Output the [x, y] coordinate of the center of the cell containing the given text.  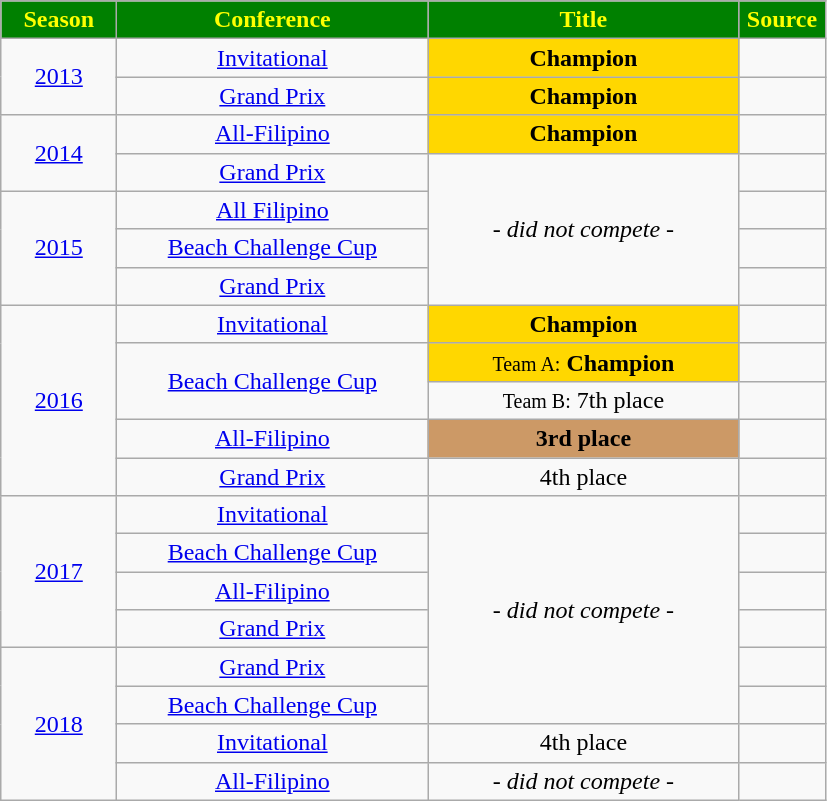
Season [59, 20]
2017 [59, 572]
Team A: Champion [584, 362]
Title [584, 20]
Conference [272, 20]
Team B: 7th place [584, 400]
Source [782, 20]
2018 [59, 724]
2013 [59, 77]
3rd place [584, 438]
2015 [59, 248]
2014 [59, 153]
2016 [59, 400]
All Filipino [272, 210]
